Search for the cell housing the specified text and yield its (X, Y) center coordinate. 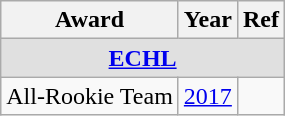
All-Rookie Team (90, 96)
ECHL (143, 58)
Award (90, 20)
Year (208, 20)
Ref (260, 20)
2017 (208, 96)
